Capture the cell that displays the provided text and extract its [X, Y] central coordinate. 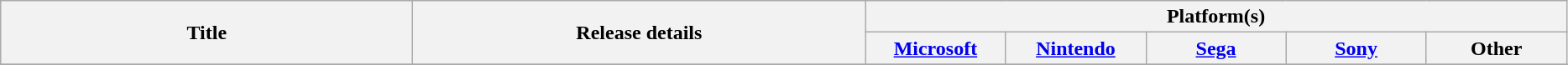
Title [206, 32]
Platform(s) [1215, 17]
Microsoft [935, 48]
Release details [640, 32]
Sony [1356, 48]
Sega [1215, 48]
Other [1496, 48]
Nintendo [1076, 48]
